Extract the [X, Y] coordinate from the center of the cell holding the provided text.  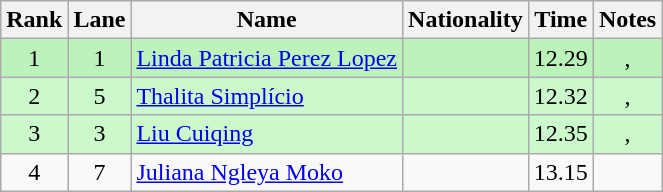
12.32 [560, 96]
7 [100, 172]
Time [560, 20]
12.29 [560, 58]
Linda Patricia Perez Lopez [267, 58]
Name [267, 20]
Lane [100, 20]
13.15 [560, 172]
Juliana Ngleya Moko [267, 172]
12.35 [560, 134]
2 [34, 96]
Nationality [466, 20]
Notes [627, 20]
Liu Cuiqing [267, 134]
4 [34, 172]
Thalita Simplício [267, 96]
Rank [34, 20]
5 [100, 96]
